Determine the (X, Y) coordinate at the center of the cell enclosing the given text.  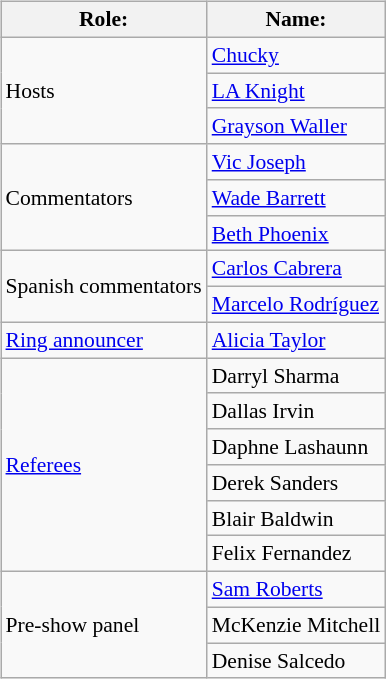
Grayson Waller (296, 126)
LA Knight (296, 91)
Ring announcer (103, 340)
Beth Phoenix (296, 233)
Wade Barrett (296, 198)
Sam Roberts (296, 590)
Marcelo Rodríguez (296, 305)
Blair Baldwin (296, 518)
Felix Fernandez (296, 554)
Referees (103, 465)
Spanish commentators (103, 286)
Name: (296, 20)
Derek Sanders (296, 483)
Dallas Irvin (296, 411)
Pre-show panel (103, 626)
Alicia Taylor (296, 340)
Carlos Cabrera (296, 269)
Denise Salcedo (296, 661)
McKenzie Mitchell (296, 625)
Darryl Sharma (296, 376)
Role: (103, 20)
Commentators (103, 198)
Daphne Lashaunn (296, 447)
Vic Joseph (296, 162)
Hosts (103, 90)
Chucky (296, 55)
